Find where the given text appears and provide that cell's center as (x, y) coordinate. 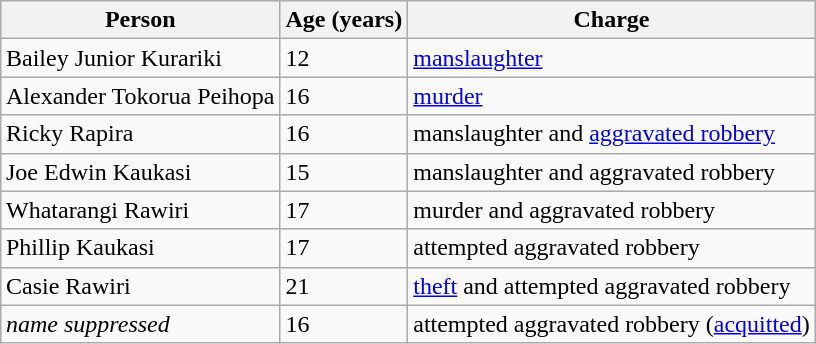
Charge (612, 20)
Casie Rawiri (140, 286)
Joe Edwin Kaukasi (140, 172)
Bailey Junior Kurariki (140, 58)
attempted aggravated robbery (612, 248)
murder (612, 96)
murder and aggravated robbery (612, 210)
theft and attempted aggravated robbery (612, 286)
15 (344, 172)
attempted aggravated robbery (acquitted) (612, 324)
Person (140, 20)
Age (years) (344, 20)
Whatarangi Rawiri (140, 210)
name suppressed (140, 324)
12 (344, 58)
manslaughter (612, 58)
Phillip Kaukasi (140, 248)
21 (344, 286)
Alexander Tokorua Peihopa (140, 96)
Ricky Rapira (140, 134)
